Scan for the cell matching the given text and deliver its (X, Y) coordinate at center. 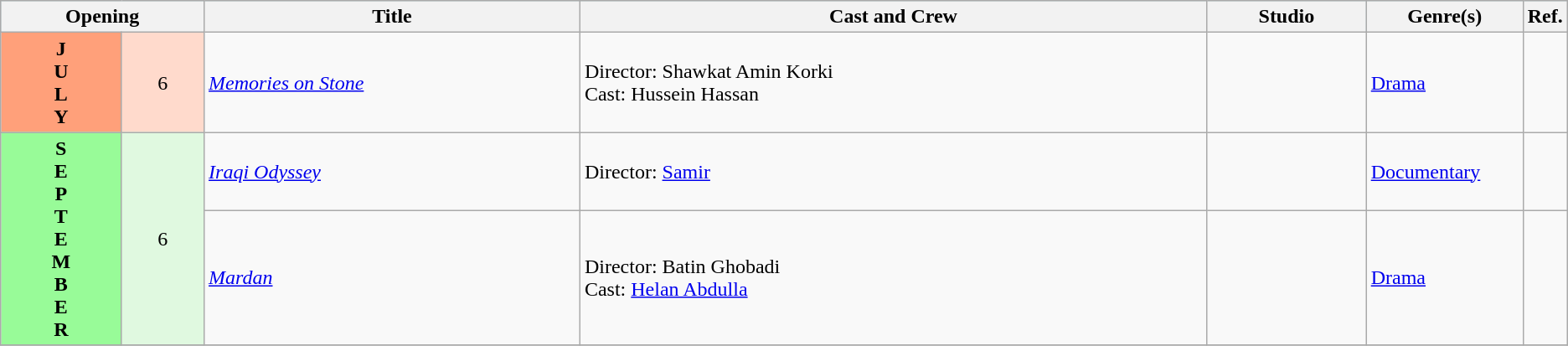
JULY (61, 82)
Director: Samir (893, 172)
Genre(s) (1444, 17)
Title (392, 17)
Opening (102, 17)
Director: Shawkat Amin Korki Cast: Hussein Hassan (893, 82)
Cast and Crew (893, 17)
Ref. (1545, 17)
Memories on Stone (392, 82)
Director: Batin Ghobadi Cast: Helan Abdulla (893, 278)
Mardan (392, 278)
SEPTEMBER (61, 239)
Documentary (1444, 172)
Iraqi Odyssey (392, 172)
Studio (1287, 17)
